Detect which cell encompasses the target text, then output its (X, Y) center coordinate. 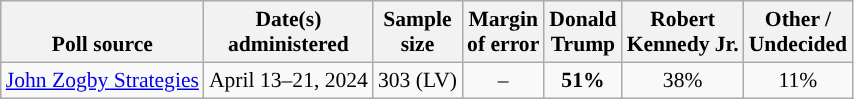
303 (LV) (418, 80)
– (503, 80)
RobertKennedy Jr. (683, 32)
38% (683, 80)
Date(s)administered (288, 32)
Poll source (102, 32)
11% (798, 80)
April 13–21, 2024 (288, 80)
Other /Undecided (798, 32)
John Zogby Strategies (102, 80)
DonaldTrump (582, 32)
51% (582, 80)
Marginof error (503, 32)
Samplesize (418, 32)
